Return the [x, y] coordinate for the center point of the cell that contains the specified text.  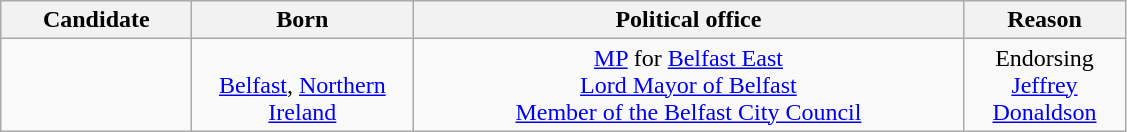
Political office [688, 20]
Belfast, Northern Ireland [302, 85]
Candidate [96, 20]
Born [302, 20]
MP for Belfast East Lord Mayor of Belfast Member of the Belfast City Council [688, 85]
Reason [1044, 20]
Endorsing Jeffrey Donaldson [1044, 85]
